For the text-containing cell, return its midpoint in [x, y] coordinate format. 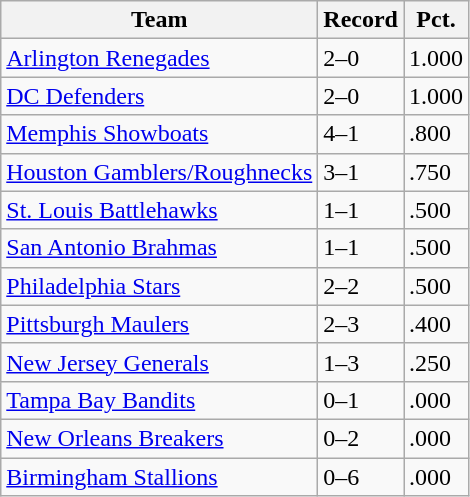
Arlington Renegades [160, 58]
Pct. [436, 20]
San Antonio Brahmas [160, 248]
DC Defenders [160, 96]
0–1 [361, 400]
Pittsburgh Maulers [160, 324]
Memphis Showboats [160, 134]
3–1 [361, 172]
0–2 [361, 438]
Record [361, 20]
New Jersey Generals [160, 362]
Philadelphia Stars [160, 286]
2–3 [361, 324]
Houston Gamblers/Roughnecks [160, 172]
.800 [436, 134]
2–2 [361, 286]
Team [160, 20]
Tampa Bay Bandits [160, 400]
Birmingham Stallions [160, 477]
.750 [436, 172]
0–6 [361, 477]
New Orleans Breakers [160, 438]
4–1 [361, 134]
St. Louis Battlehawks [160, 210]
.250 [436, 362]
.400 [436, 324]
1–3 [361, 362]
